Identify which cell holds the provided text, then report its [x, y] central coordinate. 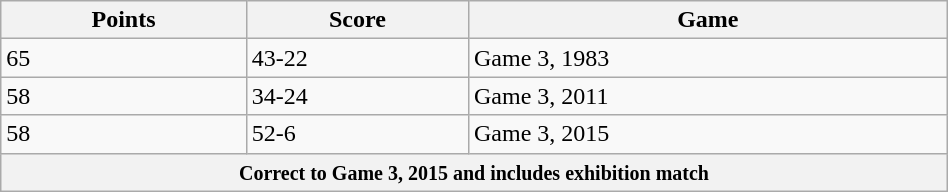
Game 3, 1983 [708, 58]
Game 3, 2011 [708, 96]
65 [124, 58]
52-6 [357, 134]
Game 3, 2015 [708, 134]
34-24 [357, 96]
Score [357, 20]
Correct to Game 3, 2015 and includes exhibition match [474, 172]
43-22 [357, 58]
Points [124, 20]
Game [708, 20]
